Return the (x, y) coordinate for the center point of the cell that contains the specified text.  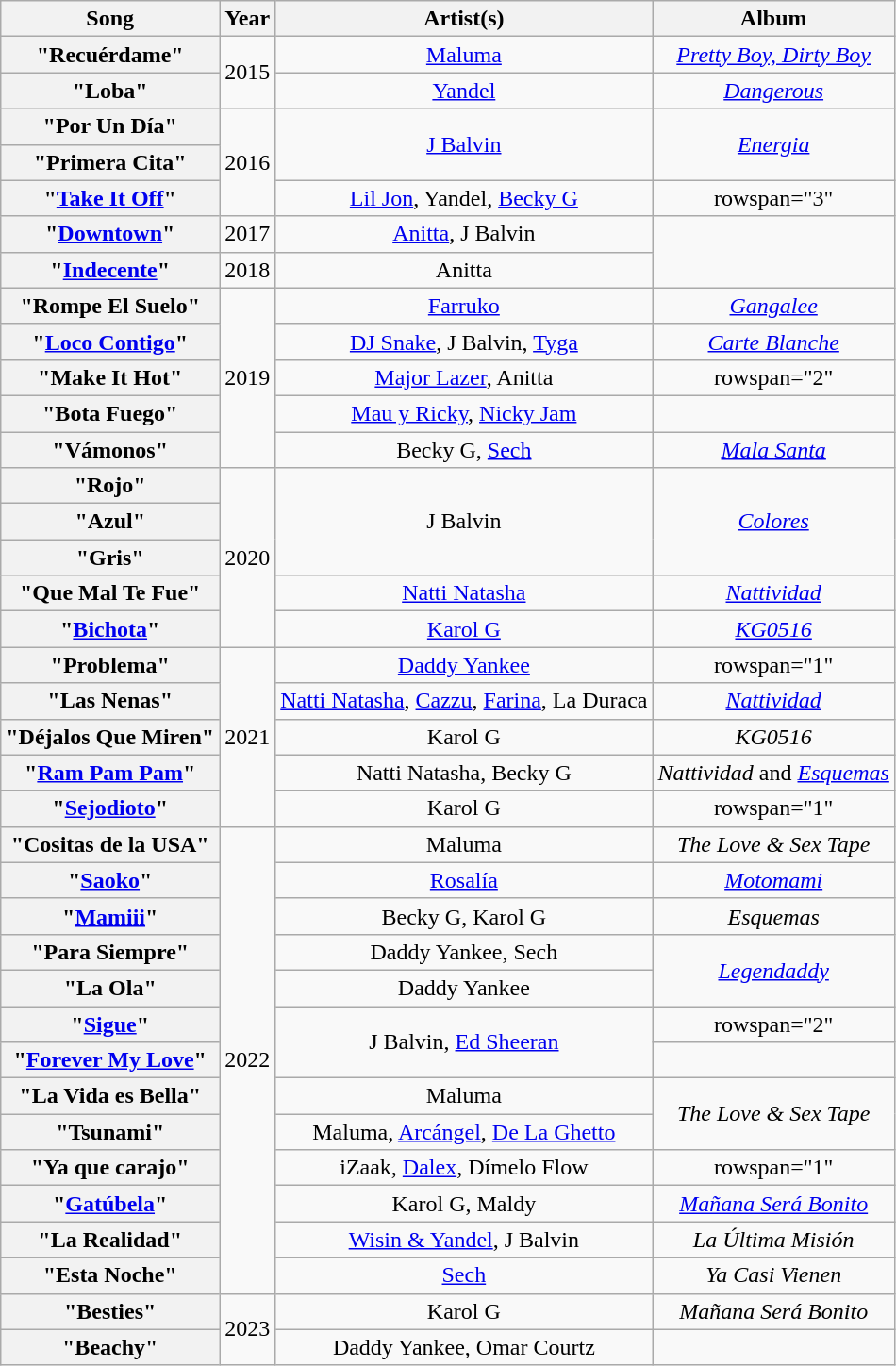
"Para Siempre" (110, 952)
"Make It Hot" (110, 377)
Carte Blanche (773, 341)
Daddy Yankee, Sech (464, 952)
"Por Un Día" (110, 126)
Sech (464, 1275)
"Indecente" (110, 270)
"Ram Pam Pam" (110, 773)
Ya Casi Vienen (773, 1275)
Natti Natasha, Cazzu, Farina, La Duraca (464, 701)
Song (110, 19)
"Vámonos" (110, 450)
"Loba" (110, 91)
"La Ola" (110, 988)
Natti Natasha, Becky G (464, 773)
DJ Snake, J Balvin, Tyga (464, 341)
Album (773, 19)
"Rompe El Suelo" (110, 306)
2019 (247, 377)
"Esta Noche" (110, 1275)
"Déjalos Que Miren" (110, 737)
"Tsunami" (110, 1132)
"Gris" (110, 558)
"Que Mal Te Fue" (110, 593)
Wisin & Yandel, J Balvin (464, 1240)
Anitta (464, 270)
"Forever My Love" (110, 1060)
"Saoko" (110, 880)
"Azul" (110, 522)
Year (247, 19)
"Loco Contigo" (110, 341)
Motomami (773, 880)
Legendaddy (773, 970)
"Sigue" (110, 1024)
Becky G, Sech (464, 450)
Dangerous (773, 91)
2020 (247, 558)
2021 (247, 737)
"La Vida es Bella" (110, 1096)
2017 (247, 234)
Colores (773, 522)
"Bichota" (110, 629)
Lil Jon, Yandel, Becky G (464, 198)
rowspan="3" (773, 198)
Energia (773, 144)
2016 (247, 162)
Farruko (464, 306)
2023 (247, 1329)
Rosalía (464, 880)
"Gatúbela" (110, 1204)
Mau y Ricky, Nicky Jam (464, 413)
Gangalee (773, 306)
"Recuérdame" (110, 55)
Natti Natasha (464, 593)
Artist(s) (464, 19)
"Cositas de la USA" (110, 844)
Nattividad and Esquemas (773, 773)
J Balvin, Ed Sheeran (464, 1041)
Maluma, Arcángel, De La Ghetto (464, 1132)
"Problema" (110, 665)
"Beachy" (110, 1347)
‌iZaak, Dalex, Dímelo Flow (464, 1168)
Daddy Yankee, Omar Courtz (464, 1347)
Karol G, Maldy (464, 1204)
Esquemas (773, 916)
"Primera Cita" (110, 162)
La Última Misión (773, 1240)
"Las Nenas" (110, 701)
Becky G, Karol G (464, 916)
Yandel (464, 91)
Mala Santa (773, 450)
"Mamiii" (110, 916)
"Downtown" (110, 234)
Anitta, J Balvin (464, 234)
Pretty Boy, Dirty Boy (773, 55)
"Ya que carajo" (110, 1168)
2022 (247, 1060)
"Bota Fuego" (110, 413)
2018 (247, 270)
"Rojo" (110, 486)
"La Realidad" (110, 1240)
"Sejodioto" (110, 808)
"Besties" (110, 1311)
Major Lazer, Anitta (464, 377)
2015 (247, 73)
"Take It Off" (110, 198)
